Identify which cell holds the provided text, then report its [X, Y] central coordinate. 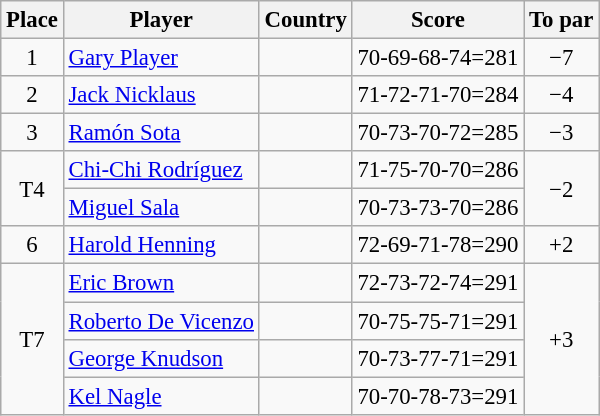
Place [32, 20]
Eric Brown [161, 283]
Gary Player [161, 58]
T7 [32, 339]
Harold Henning [161, 245]
72-69-71-78=290 [438, 245]
70-73-73-70=286 [438, 208]
Jack Nicklaus [161, 95]
T4 [32, 188]
70-75-75-71=291 [438, 321]
To par [562, 20]
71-72-71-70=284 [438, 95]
Miguel Sala [161, 208]
Chi-Chi Rodríguez [161, 170]
−3 [562, 133]
71-75-70-70=286 [438, 170]
70-70-78-73=291 [438, 396]
Player [161, 20]
+3 [562, 339]
3 [32, 133]
Roberto De Vicenzo [161, 321]
−7 [562, 58]
72-73-72-74=291 [438, 283]
2 [32, 95]
−4 [562, 95]
6 [32, 245]
1 [32, 58]
Ramón Sota [161, 133]
70-69-68-74=281 [438, 58]
George Knudson [161, 358]
70-73-77-71=291 [438, 358]
Score [438, 20]
Kel Nagle [161, 396]
+2 [562, 245]
Country [306, 20]
70-73-70-72=285 [438, 133]
−2 [562, 188]
